Determine the [x, y] coordinate at the center of the cell enclosing the given text.  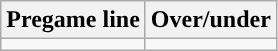
Pregame line [74, 20]
Over/under [210, 20]
